Return the (x, y) coordinate for the center point of the cell that contains the specified text.  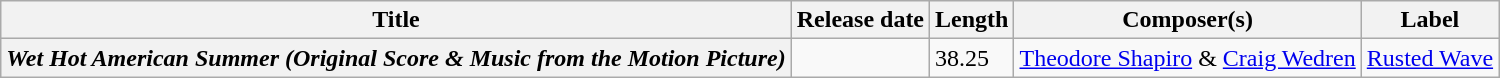
Composer(s) (1188, 20)
Rusted Wave (1430, 58)
Length (972, 20)
Release date (860, 20)
Label (1430, 20)
38.25 (972, 58)
Wet Hot American Summer (Original Score & Music from the Motion Picture) (396, 58)
Title (396, 20)
Theodore Shapiro & Craig Wedren (1188, 58)
